For the text-containing cell, return its midpoint in [X, Y] coordinate format. 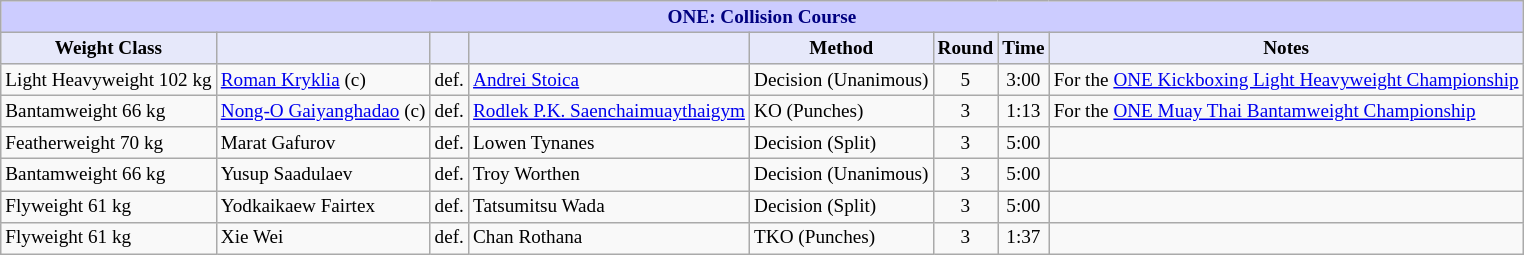
Roman Kryklia (c) [323, 80]
Chan Rothana [608, 238]
TKO (Punches) [842, 238]
Yusup Saadulaev [323, 175]
ONE: Collision Course [762, 17]
Yodkaikaew Fairtex [323, 206]
KO (Punches) [842, 111]
1:37 [1024, 238]
Lowen Tynanes [608, 143]
Marat Gafurov [323, 143]
Time [1024, 48]
Round [966, 48]
1:13 [1024, 111]
Weight Class [108, 48]
3:00 [1024, 80]
Andrei Stoica [608, 80]
Nong-O Gaiyanghadao (c) [323, 111]
Rodlek P.K. Saenchaimuaythaigym [608, 111]
Troy Worthen [608, 175]
Featherweight 70 kg [108, 143]
For the ONE Kickboxing Light Heavyweight Championship [1286, 80]
5 [966, 80]
Xie Wei [323, 238]
Notes [1286, 48]
For the ONE Muay Thai Bantamweight Championship [1286, 111]
Light Heavyweight 102 kg [108, 80]
Tatsumitsu Wada [608, 206]
Method [842, 48]
